Extract the (X, Y) coordinate from the center of the cell holding the provided text.  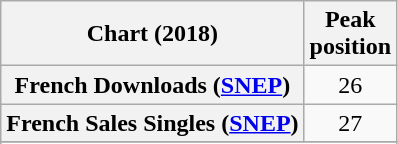
French Downloads (SNEP) (152, 85)
French Sales Singles (SNEP) (152, 123)
26 (350, 85)
27 (350, 123)
Peakposition (350, 34)
Chart (2018) (152, 34)
